For the text-containing cell, return its midpoint in [x, y] coordinate format. 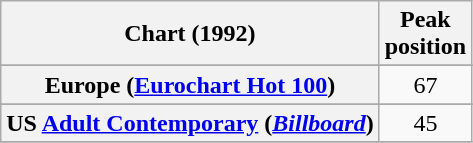
US Adult Contemporary (Billboard) [190, 123]
45 [425, 123]
Chart (1992) [190, 34]
67 [425, 85]
Europe (Eurochart Hot 100) [190, 85]
Peakposition [425, 34]
